Return (X, Y) of the center of cell containing provided text 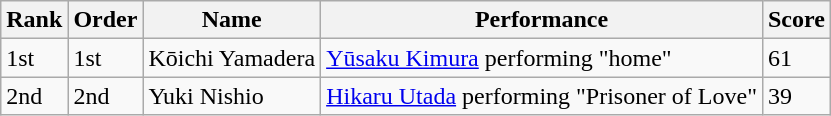
Hikaru Utada performing "Prisoner of Love" (542, 96)
Performance (542, 20)
Order (106, 20)
39 (796, 96)
Yuki Nishio (232, 96)
Yūsaku Kimura performing "home" (542, 58)
Score (796, 20)
61 (796, 58)
Rank (34, 20)
Kōichi Yamadera (232, 58)
Name (232, 20)
